Extract the (X, Y) coordinate from the center of the cell holding the provided text.  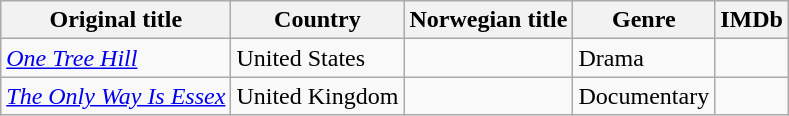
IMDb (752, 20)
Genre (644, 20)
Norwegian title (488, 20)
The Only Way Is Essex (116, 96)
Drama (644, 58)
Original title (116, 20)
Documentary (644, 96)
Country (318, 20)
United States (318, 58)
United Kingdom (318, 96)
One Tree Hill (116, 58)
